For the text-containing cell, return its midpoint in (X, Y) coordinate format. 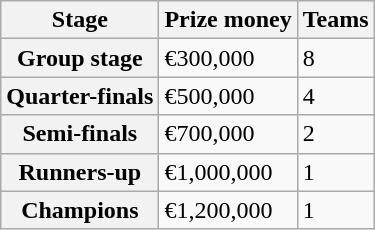
8 (336, 58)
€500,000 (228, 96)
€1,000,000 (228, 172)
Runners-up (80, 172)
Champions (80, 210)
Semi-finals (80, 134)
Group stage (80, 58)
Teams (336, 20)
Quarter-finals (80, 96)
2 (336, 134)
Prize money (228, 20)
Stage (80, 20)
€300,000 (228, 58)
€1,200,000 (228, 210)
€700,000 (228, 134)
4 (336, 96)
